Return [x, y] of the center of cell containing provided text 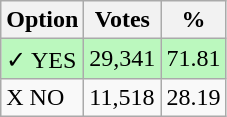
28.19 [194, 97]
29,341 [122, 59]
Votes [122, 20]
% [194, 20]
11,518 [122, 97]
X NO [42, 97]
71.81 [194, 59]
✓ YES [42, 59]
Option [42, 20]
